Capture the cell that displays the provided text and extract its [x, y] central coordinate. 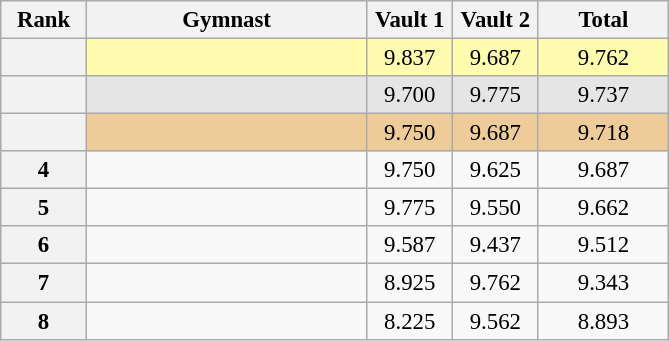
9.343 [604, 283]
Vault 2 [496, 20]
Rank [44, 20]
9.737 [604, 95]
Vault 1 [410, 20]
6 [44, 245]
9.512 [604, 245]
8.925 [410, 283]
9.587 [410, 245]
9.662 [604, 208]
Gymnast [226, 20]
8 [44, 321]
7 [44, 283]
9.837 [410, 58]
9.718 [604, 133]
9.550 [496, 208]
9.437 [496, 245]
9.625 [496, 170]
8.893 [604, 321]
4 [44, 170]
9.562 [496, 321]
Total [604, 20]
8.225 [410, 321]
5 [44, 208]
9.700 [410, 95]
